Return [x, y] of the center of cell containing provided text 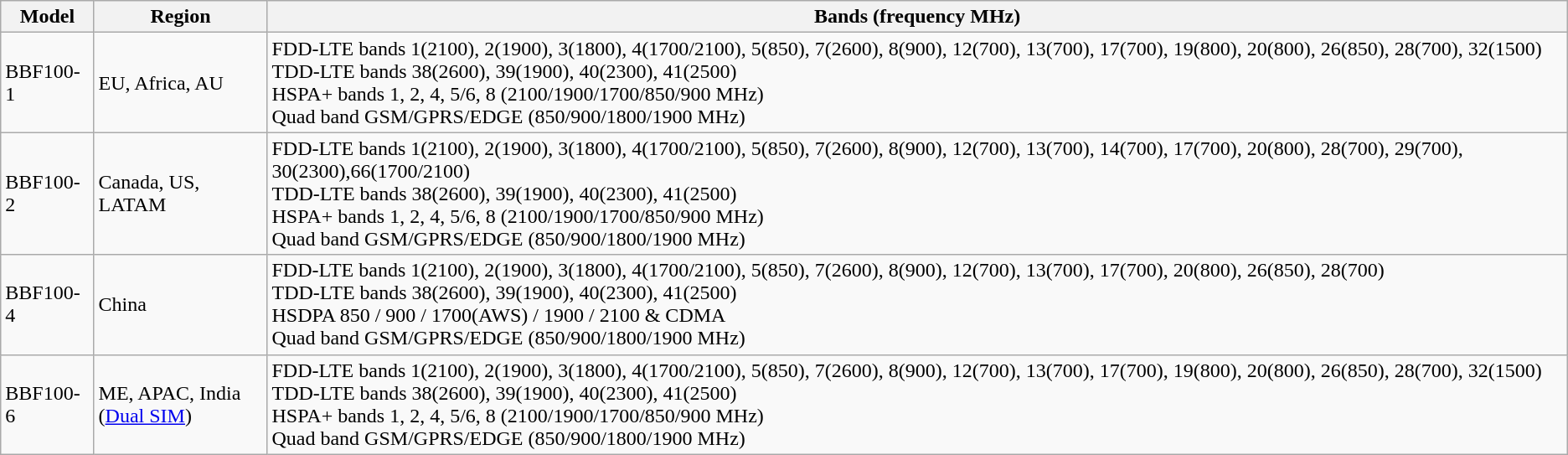
BBF100-4 [47, 305]
BBF100-6 [47, 404]
BBF100-1 [47, 82]
Canada, US, LATAM [181, 194]
Model [47, 17]
China [181, 305]
ME, APAC, India(Dual SIM) [181, 404]
Bands (frequency MHz) [917, 17]
BBF100-2 [47, 194]
EU, Africa, AU [181, 82]
Region [181, 17]
